Identify which cell holds the provided text, then report its (X, Y) central coordinate. 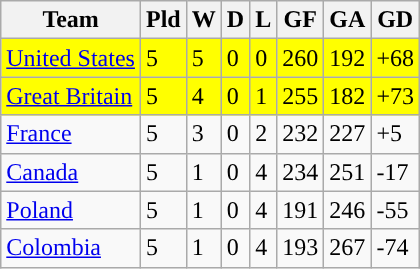
182 (348, 96)
Poland (71, 210)
L (264, 20)
-55 (396, 210)
W (204, 20)
Great Britain (71, 96)
232 (300, 134)
+5 (396, 134)
3 (204, 134)
D (235, 20)
192 (348, 58)
-17 (396, 172)
Pld (163, 20)
+73 (396, 96)
Canada (71, 172)
234 (300, 172)
GD (396, 20)
Colombia (71, 248)
267 (348, 248)
191 (300, 210)
-74 (396, 248)
246 (348, 210)
+68 (396, 58)
2 (264, 134)
255 (300, 96)
227 (348, 134)
Team (71, 20)
193 (300, 248)
United States (71, 58)
France (71, 134)
251 (348, 172)
260 (300, 58)
GA (348, 20)
GF (300, 20)
